Capture the cell that displays the provided text and extract its [x, y] central coordinate. 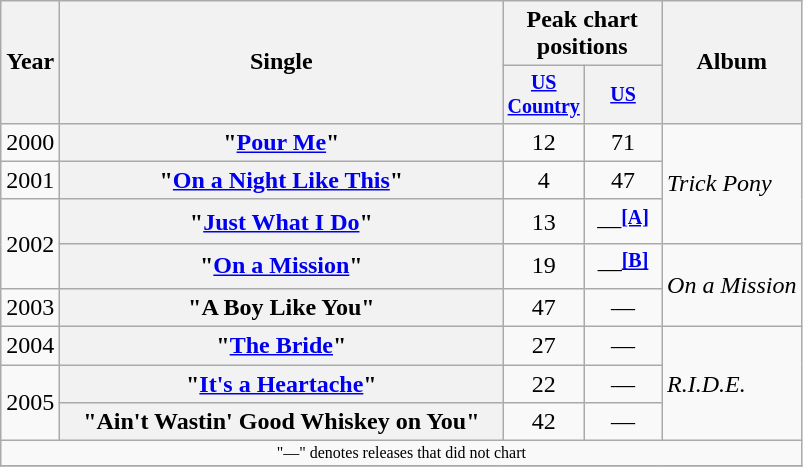
"Pour Me" [282, 142]
2003 [30, 308]
2004 [30, 346]
Single [282, 62]
71 [624, 142]
Album [732, 62]
19 [544, 266]
2005 [30, 403]
R.I.D.E. [732, 384]
13 [544, 222]
"On a Mission" [282, 266]
US Country [544, 94]
Year [30, 62]
27 [544, 346]
2001 [30, 180]
2002 [30, 244]
42 [544, 422]
—[A] [624, 222]
Trick Pony [732, 184]
22 [544, 384]
On a Mission [732, 286]
4 [544, 180]
"It's a Heartache" [282, 384]
US [624, 94]
"Just What I Do" [282, 222]
"On a Night Like This" [282, 180]
"A Boy Like You" [282, 308]
12 [544, 142]
"—" denotes releases that did not chart [402, 453]
Peak chartpositions [582, 34]
"The Bride" [282, 346]
2000 [30, 142]
"Ain't Wastin' Good Whiskey on You" [282, 422]
—[B] [624, 266]
